Determine the (x, y) coordinate at the center of the cell enclosing the given text.  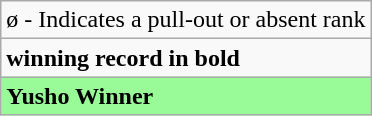
Yusho Winner (186, 96)
winning record in bold (186, 58)
ø - Indicates a pull-out or absent rank (186, 20)
